Extract the (x, y) coordinate from the center of the cell holding the provided text.  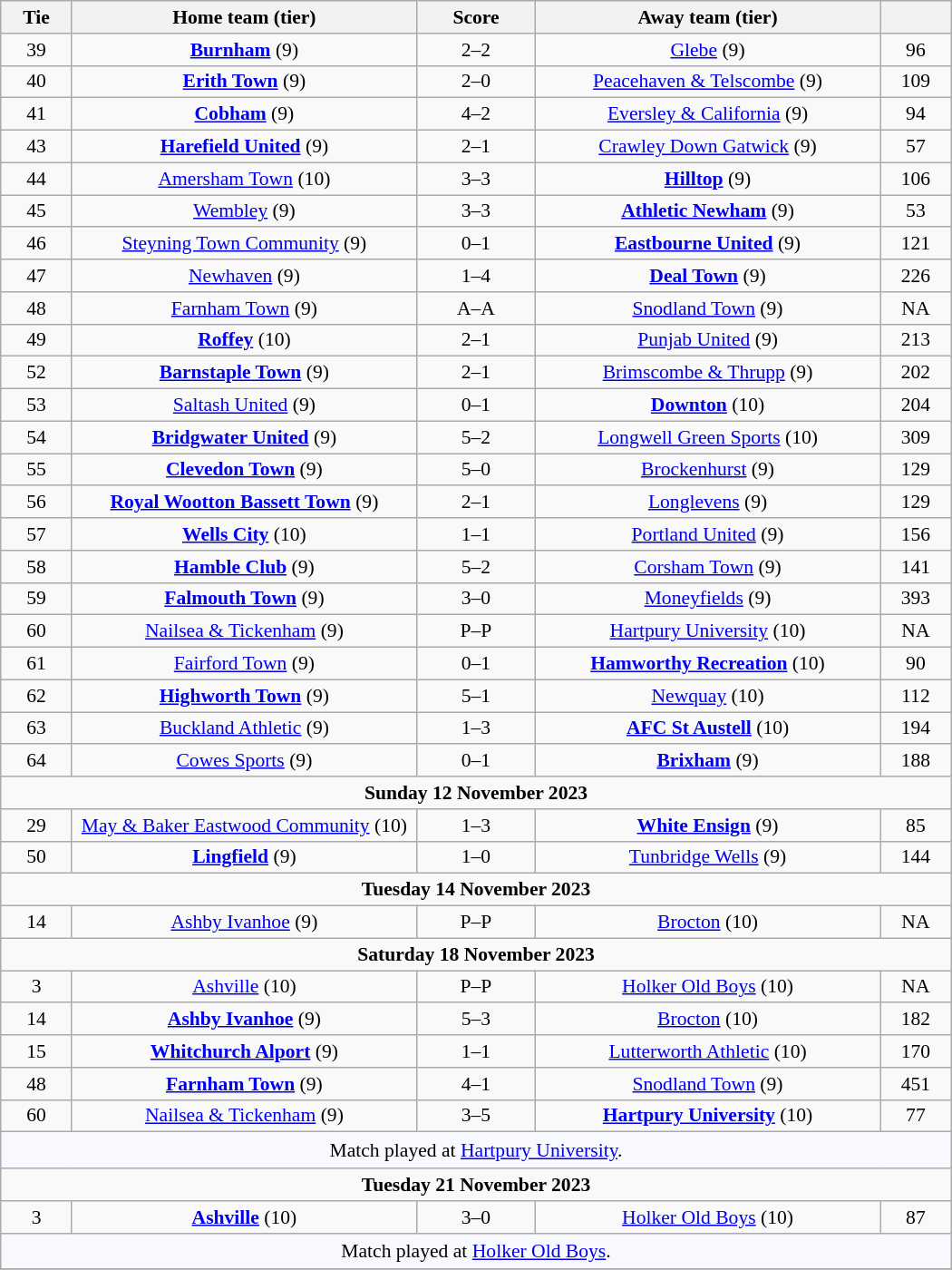
Corsham Town (9) (708, 567)
Deal Town (9) (708, 276)
Lingfield (9) (244, 857)
Crawley Down Gatwick (9) (708, 147)
188 (916, 761)
Highworth Town (9) (244, 696)
Wells City (10) (244, 534)
Cobham (9) (244, 114)
Moneyfields (9) (708, 599)
Cowes Sports (9) (244, 761)
64 (36, 761)
15 (36, 1051)
Brockenhurst (9) (708, 470)
Fairford Town (9) (244, 664)
Clevedon Town (9) (244, 470)
77 (916, 1116)
Buckland Athletic (9) (244, 728)
Saturday 18 November 2023 (476, 954)
85 (916, 825)
Longlevens (9) (708, 503)
Longwell Green Sports (10) (708, 437)
Harefield United (9) (244, 147)
61 (36, 664)
5–1 (475, 696)
White Ensign (9) (708, 825)
182 (916, 1020)
50 (36, 857)
213 (916, 340)
Hamworthy Recreation (10) (708, 664)
Steyning Town Community (9) (244, 244)
Burnham (9) (244, 50)
4–1 (475, 1084)
Athletic Newham (9) (708, 211)
63 (36, 728)
59 (36, 599)
1–0 (475, 857)
Barnstaple Town (9) (244, 373)
Brimscombe & Thrupp (9) (708, 373)
Newhaven (9) (244, 276)
44 (36, 179)
202 (916, 373)
39 (36, 50)
62 (36, 696)
Eastbourne United (9) (708, 244)
Whitchurch Alport (9) (244, 1051)
Punjab United (9) (708, 340)
94 (916, 114)
144 (916, 857)
2–2 (475, 50)
45 (36, 211)
Downton (10) (708, 405)
4–2 (475, 114)
2–0 (475, 82)
Match played at Holker Old Boys. (476, 1251)
5–0 (475, 470)
43 (36, 147)
AFC St Austell (10) (708, 728)
Tuesday 21 November 2023 (476, 1185)
Sunday 12 November 2023 (476, 793)
Bridgwater United (9) (244, 437)
29 (36, 825)
Tie (36, 17)
A–A (475, 308)
Saltash United (9) (244, 405)
194 (916, 728)
Portland United (9) (708, 534)
Home team (tier) (244, 17)
Peacehaven & Telscombe (9) (708, 82)
Eversley & California (9) (708, 114)
121 (916, 244)
40 (36, 82)
Erith Town (9) (244, 82)
Glebe (9) (708, 50)
451 (916, 1084)
87 (916, 1217)
156 (916, 534)
109 (916, 82)
46 (36, 244)
393 (916, 599)
56 (36, 503)
226 (916, 276)
Score (475, 17)
Hamble Club (9) (244, 567)
106 (916, 179)
Newquay (10) (708, 696)
Wembley (9) (244, 211)
55 (36, 470)
41 (36, 114)
Falmouth Town (9) (244, 599)
58 (36, 567)
Away team (tier) (708, 17)
309 (916, 437)
3–5 (475, 1116)
47 (36, 276)
112 (916, 696)
1–4 (475, 276)
Lutterworth Athletic (10) (708, 1051)
Roffey (10) (244, 340)
Tunbridge Wells (9) (708, 857)
Amersham Town (10) (244, 179)
5–3 (475, 1020)
49 (36, 340)
May & Baker Eastwood Community (10) (244, 825)
204 (916, 405)
Tuesday 14 November 2023 (476, 890)
90 (916, 664)
170 (916, 1051)
Royal Wootton Bassett Town (9) (244, 503)
96 (916, 50)
Brixham (9) (708, 761)
54 (36, 437)
141 (916, 567)
52 (36, 373)
Hilltop (9) (708, 179)
Match played at Hartpury University. (476, 1150)
